Search for the cell housing the specified text and yield its [X, Y] center coordinate. 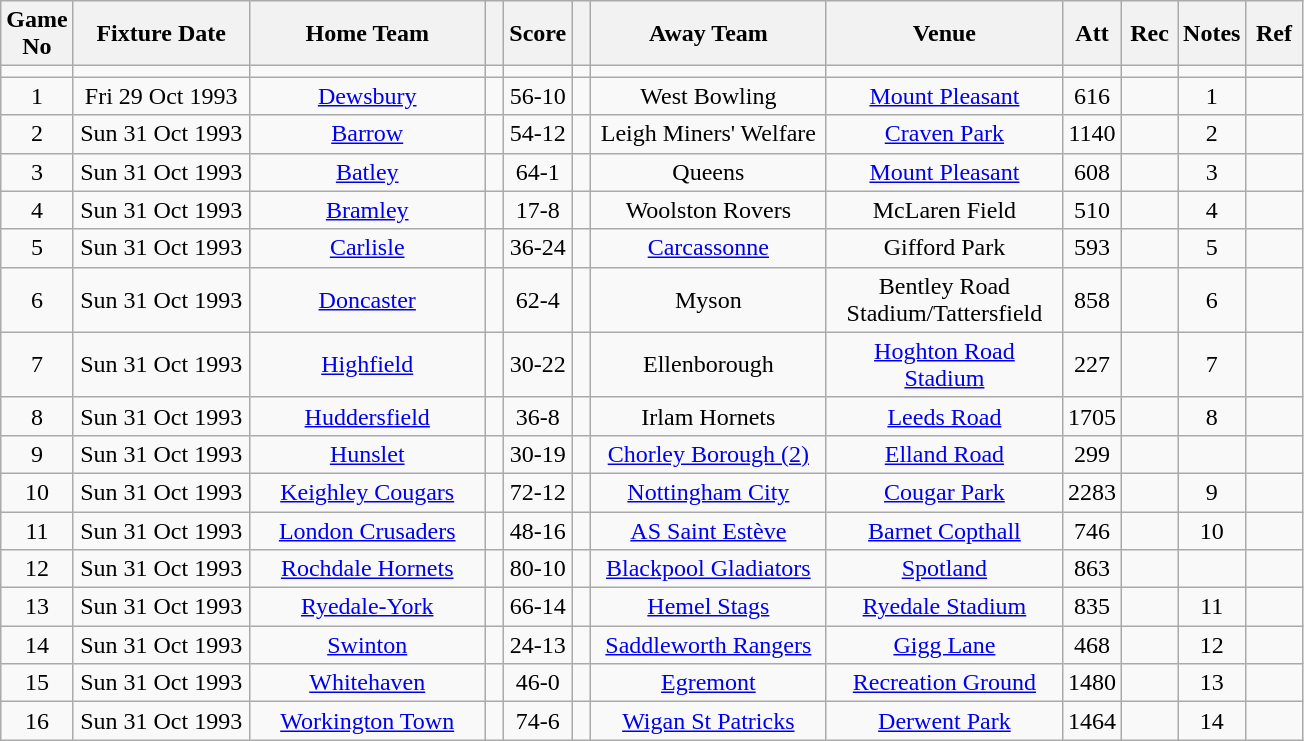
2283 [1092, 492]
Ryedale Stadium [944, 607]
Wigan St Patricks [708, 721]
Venue [944, 34]
Rochdale Hornets [367, 569]
Game No [37, 34]
Spotland [944, 569]
1480 [1092, 683]
30-22 [538, 364]
36-8 [538, 416]
Doncaster [367, 300]
Queens [708, 172]
Saddleworth Rangers [708, 645]
593 [1092, 248]
Away Team [708, 34]
Workington Town [367, 721]
Huddersfield [367, 416]
30-19 [538, 454]
Chorley Borough (2) [708, 454]
17-8 [538, 210]
Dewsbury [367, 96]
Gifford Park [944, 248]
80-10 [538, 569]
1705 [1092, 416]
Batley [367, 172]
36-24 [538, 248]
Nottingham City [708, 492]
16 [37, 721]
56-10 [538, 96]
Barrow [367, 134]
West Bowling [708, 96]
Elland Road [944, 454]
Bramley [367, 210]
Hemel Stags [708, 607]
McLaren Field [944, 210]
Fixture Date [161, 34]
Fri 29 Oct 1993 [161, 96]
227 [1092, 364]
Craven Park [944, 134]
299 [1092, 454]
Hunslet [367, 454]
64-1 [538, 172]
66-14 [538, 607]
Home Team [367, 34]
510 [1092, 210]
Rec [1150, 34]
London Crusaders [367, 531]
746 [1092, 531]
Derwent Park [944, 721]
62-4 [538, 300]
Ellenborough [708, 364]
1464 [1092, 721]
Myson [708, 300]
AS Saint Estève [708, 531]
Barnet Copthall [944, 531]
863 [1092, 569]
24-13 [538, 645]
72-12 [538, 492]
Cougar Park [944, 492]
48-16 [538, 531]
Bentley Road Stadium/Tattersfield [944, 300]
858 [1092, 300]
616 [1092, 96]
Ryedale-York [367, 607]
74-6 [538, 721]
Recreation Ground [944, 683]
Score [538, 34]
Swinton [367, 645]
Att [1092, 34]
1140 [1092, 134]
Whitehaven [367, 683]
Irlam Hornets [708, 416]
Hoghton Road Stadium [944, 364]
468 [1092, 645]
Carlisle [367, 248]
608 [1092, 172]
Gigg Lane [944, 645]
54-12 [538, 134]
46-0 [538, 683]
15 [37, 683]
Egremont [708, 683]
835 [1092, 607]
Woolston Rovers [708, 210]
Ref [1274, 34]
Carcassonne [708, 248]
Leigh Miners' Welfare [708, 134]
Notes [1212, 34]
Highfield [367, 364]
Keighley Cougars [367, 492]
Leeds Road [944, 416]
Blackpool Gladiators [708, 569]
